Find where the given text appears and provide that cell's center as [x, y] coordinate. 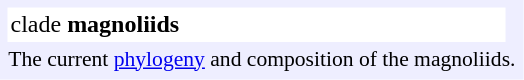
The current phylogeny and composition of the magnoliids. [262, 58]
clade magnoliids [256, 24]
